Detect which cell encompasses the target text, then output its [x, y] center coordinate. 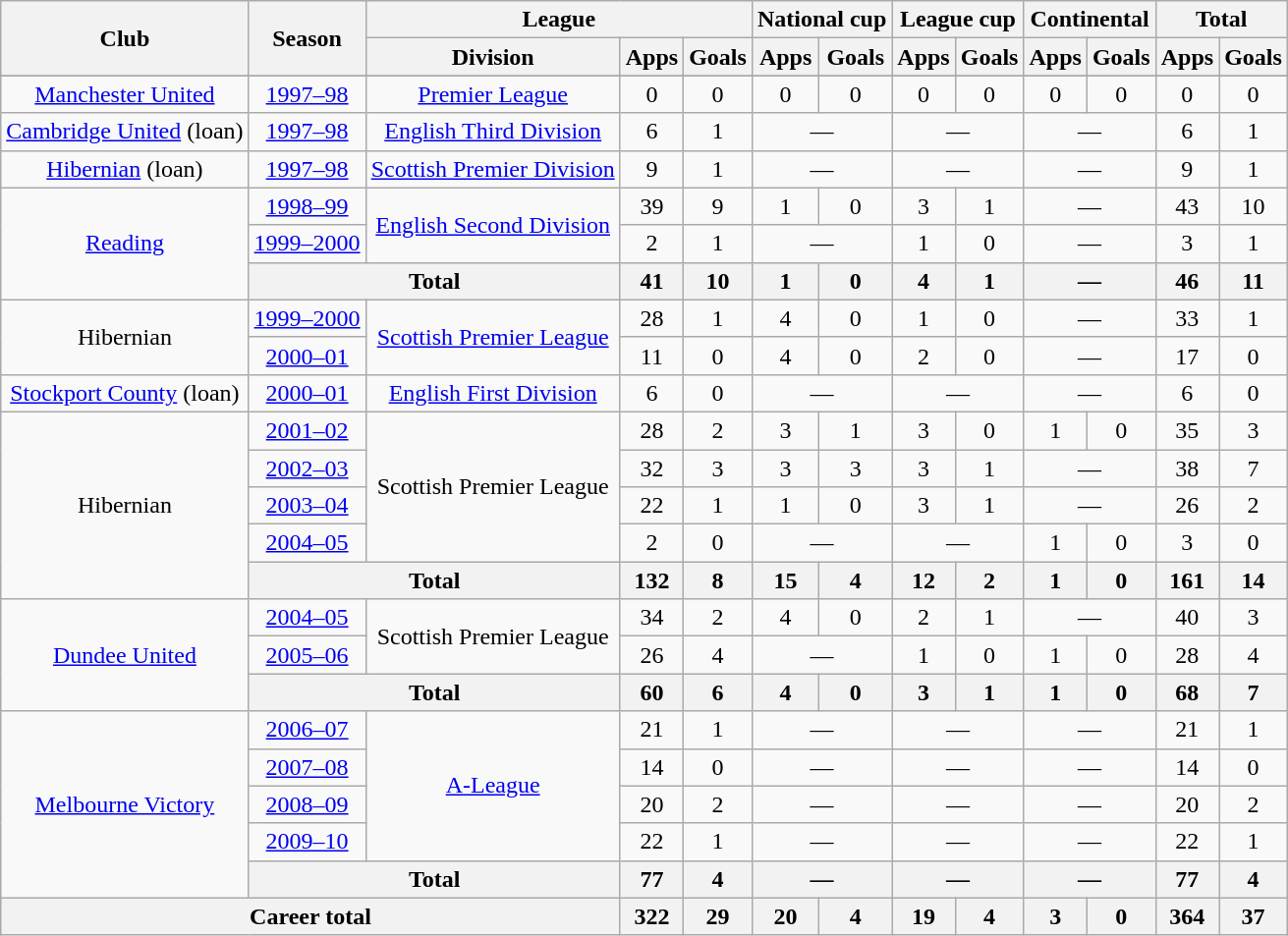
League [558, 20]
English First Division [493, 393]
35 [1187, 430]
364 [1187, 916]
19 [924, 916]
46 [1187, 281]
Stockport County (loan) [125, 393]
322 [651, 916]
Hibernian (loan) [125, 169]
2005–06 [307, 655]
Melbourne Victory [125, 804]
Dundee United [125, 655]
Season [307, 38]
161 [1187, 580]
2006–07 [307, 730]
38 [1187, 468]
60 [651, 692]
2002–03 [307, 468]
32 [651, 468]
132 [651, 580]
43 [1187, 206]
17 [1187, 356]
English Third Division [493, 132]
Cambridge United (loan) [125, 132]
2007–08 [307, 767]
2009–10 [307, 842]
2003–04 [307, 506]
Manchester United [125, 94]
2008–09 [307, 804]
37 [1254, 916]
68 [1187, 692]
33 [1187, 318]
A-League [493, 786]
34 [651, 618]
Reading [125, 244]
41 [651, 281]
29 [718, 916]
Career total [310, 916]
National cup [821, 20]
Premier League [493, 94]
39 [651, 206]
League cup [958, 20]
12 [924, 580]
English Second Division [493, 225]
2001–02 [307, 430]
Continental [1090, 20]
15 [785, 580]
Division [493, 57]
Scottish Premier Division [493, 169]
8 [718, 580]
1998–99 [307, 206]
40 [1187, 618]
Club [125, 38]
